Determine the [x, y] coordinate at the center of the cell enclosing the given text.  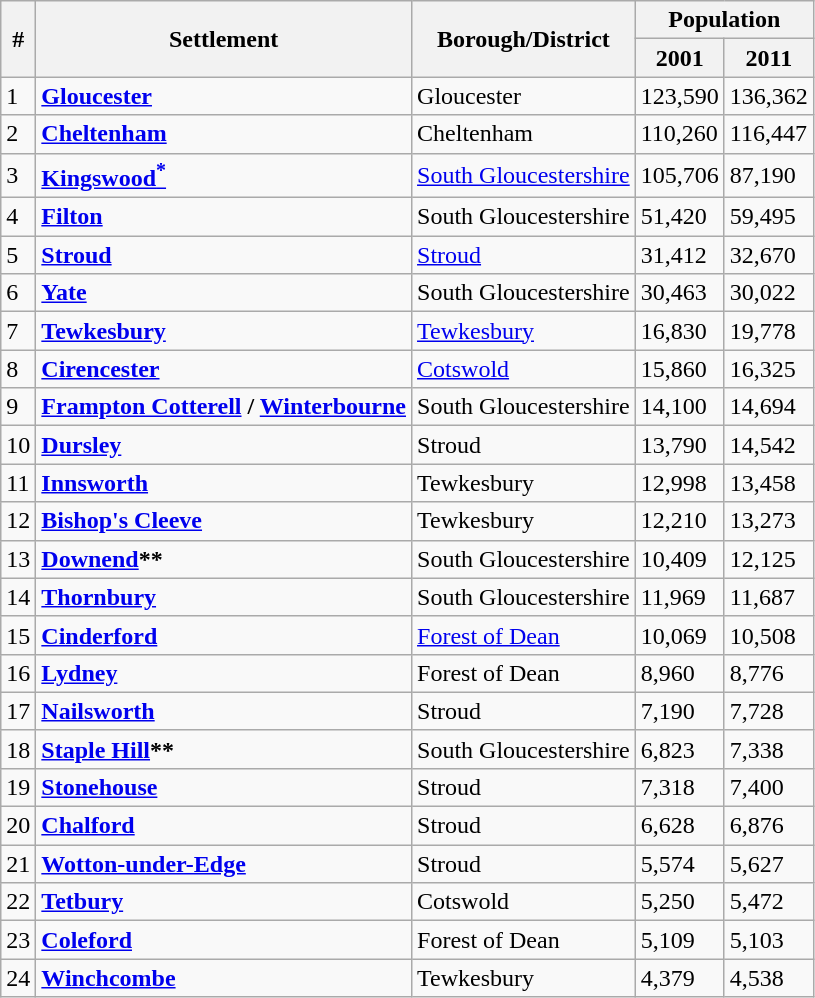
5,627 [768, 864]
Cinderford [224, 635]
13,790 [680, 445]
24 [18, 978]
3 [18, 176]
Staple Hill** [224, 749]
Innsworth [224, 483]
11 [18, 483]
10,409 [680, 559]
30,022 [768, 293]
14,100 [680, 407]
14 [18, 597]
4 [18, 217]
Stonehouse [224, 787]
Kingswood* [224, 176]
6,876 [768, 826]
105,706 [680, 176]
16,830 [680, 331]
Yate [224, 293]
6,628 [680, 826]
14,694 [768, 407]
15,860 [680, 369]
5,109 [680, 940]
6,823 [680, 749]
59,495 [768, 217]
7,190 [680, 711]
Lydney [224, 673]
10,508 [768, 635]
11,969 [680, 597]
Settlement [224, 39]
19,778 [768, 331]
Downend** [224, 559]
13,273 [768, 521]
16 [18, 673]
16,325 [768, 369]
21 [18, 864]
Chalford [224, 826]
13 [18, 559]
10 [18, 445]
30,463 [680, 293]
7 [18, 331]
13,458 [768, 483]
7,318 [680, 787]
9 [18, 407]
10,069 [680, 635]
12 [18, 521]
Wotton-under-Edge [224, 864]
5,103 [768, 940]
7,728 [768, 711]
2011 [768, 58]
19 [18, 787]
8,960 [680, 673]
5 [18, 255]
110,260 [680, 134]
Population [724, 20]
20 [18, 826]
5,574 [680, 864]
8 [18, 369]
22 [18, 902]
Tetbury [224, 902]
12,210 [680, 521]
15 [18, 635]
4,379 [680, 978]
12,998 [680, 483]
Frampton Cotterell / Winterbourne [224, 407]
Dursley [224, 445]
18 [18, 749]
2 [18, 134]
Cirencester [224, 369]
4,538 [768, 978]
2001 [680, 58]
5,250 [680, 902]
Filton [224, 217]
14,542 [768, 445]
136,362 [768, 96]
# [18, 39]
Coleford [224, 940]
Winchcombe [224, 978]
31,412 [680, 255]
6 [18, 293]
7,338 [768, 749]
11,687 [768, 597]
51,420 [680, 217]
Bishop's Cleeve [224, 521]
8,776 [768, 673]
116,447 [768, 134]
Thornbury [224, 597]
17 [18, 711]
23 [18, 940]
12,125 [768, 559]
7,400 [768, 787]
123,590 [680, 96]
1 [18, 96]
Nailsworth [224, 711]
Borough/District [524, 39]
87,190 [768, 176]
32,670 [768, 255]
5,472 [768, 902]
